Return the [x, y] coordinate for the center point of the cell that contains the specified text.  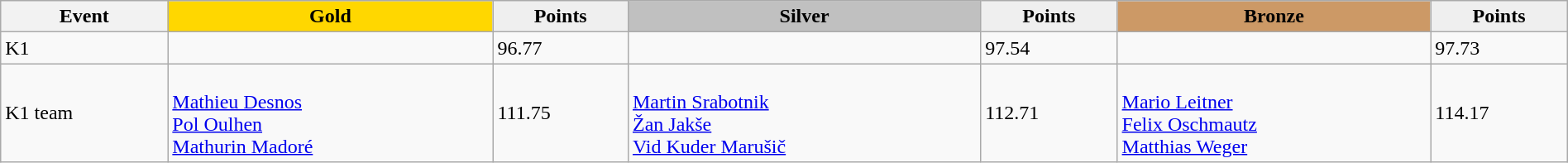
Mario LeitnerFelix OschmautzMatthias Weger [1274, 113]
114.17 [1499, 113]
111.75 [561, 113]
K1 team [84, 113]
97.54 [1049, 48]
96.77 [561, 48]
Gold [331, 17]
Bronze [1274, 17]
112.71 [1049, 113]
Mathieu DesnosPol OulhenMathurin Madoré [331, 113]
97.73 [1499, 48]
Event [84, 17]
Martin SrabotnikŽan JakšeVid Kuder Marušič [804, 113]
K1 [84, 48]
Silver [804, 17]
